Return the (X, Y) coordinate for the center point of the cell that contains the specified text.  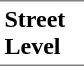
Street Level (42, 33)
